From the cell containing the given text, extract its center point as [x, y] coordinate. 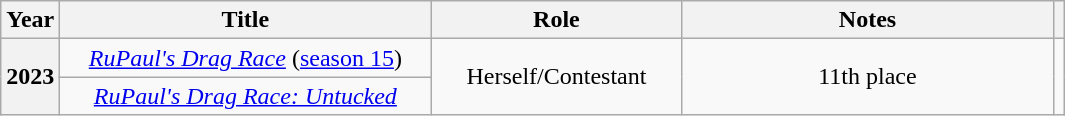
Title [246, 20]
RuPaul's Drag Race: Untucked [246, 96]
Herself/Contestant [556, 77]
Notes [868, 20]
2023 [30, 77]
11th place [868, 77]
Year [30, 20]
RuPaul's Drag Race (season 15) [246, 58]
Role [556, 20]
